Locate the cell with the specified text and output its (x, y) center coordinate. 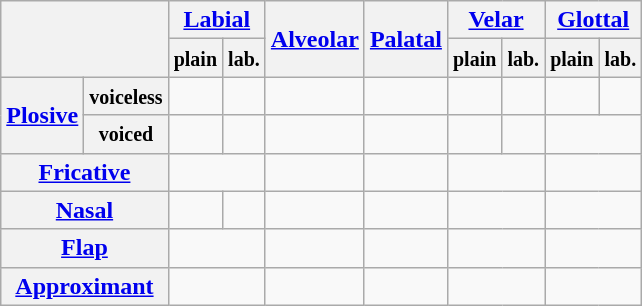
Alveolar (314, 39)
Velar (496, 20)
voiced (126, 134)
Fricative (84, 172)
Plosive (42, 115)
Palatal (406, 39)
Approximant (84, 286)
Labial (216, 20)
Glottal (594, 20)
Flap (84, 248)
Nasal (84, 210)
voiceless (126, 96)
